Determine the (x, y) coordinate at the center of the cell enclosing the given text.  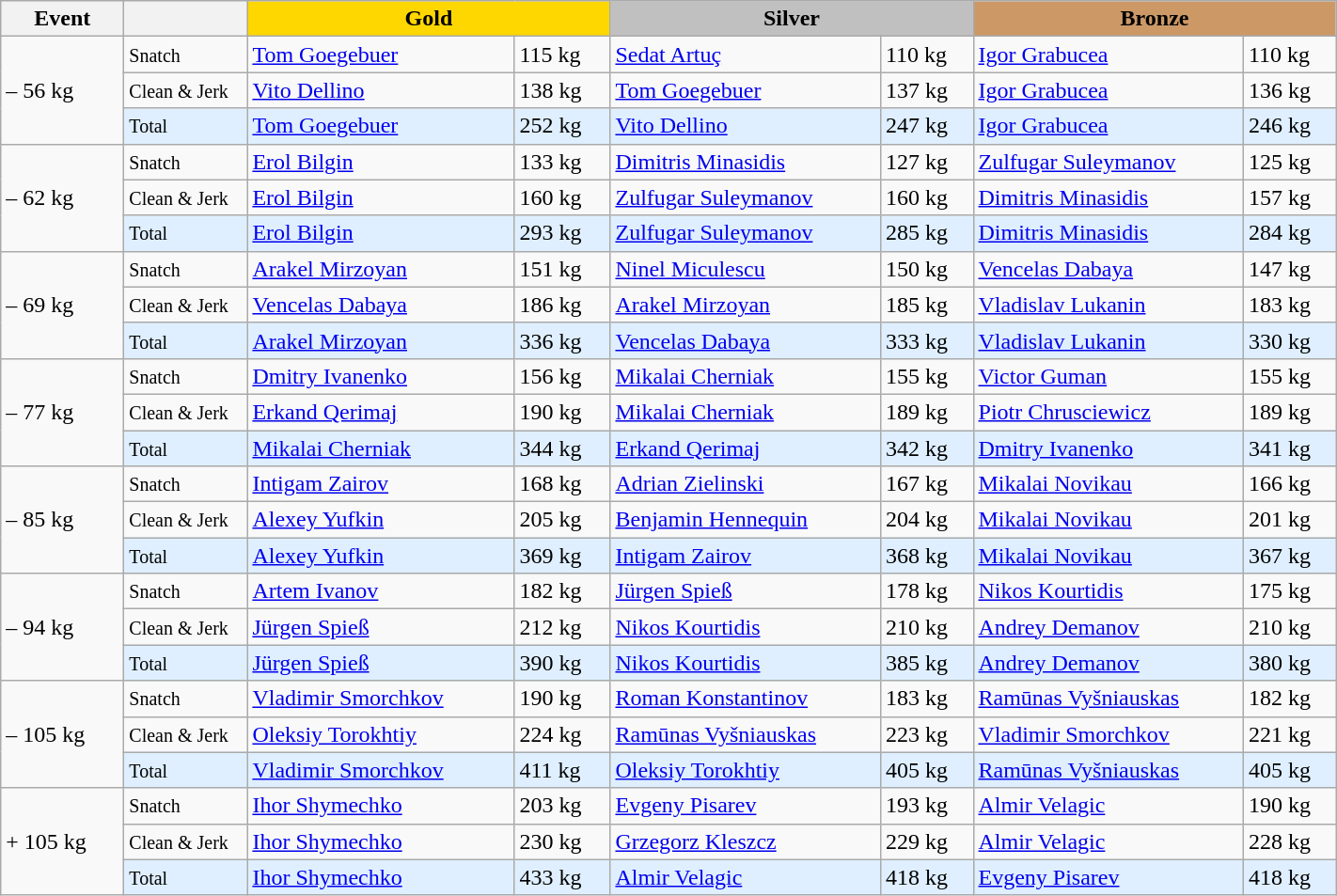
Victor Guman (1108, 376)
368 kg (927, 556)
203 kg (562, 806)
151 kg (562, 269)
166 kg (1290, 484)
228 kg (1290, 841)
Roman Konstantinov (745, 699)
333 kg (927, 340)
341 kg (1290, 448)
Artem Ivanov (381, 591)
137 kg (927, 90)
411 kg (562, 770)
342 kg (927, 448)
185 kg (927, 305)
247 kg (927, 126)
284 kg (1290, 233)
– 94 kg (62, 627)
127 kg (927, 162)
201 kg (1290, 520)
221 kg (1290, 734)
157 kg (1290, 197)
Grzegorz Kleszcz (745, 841)
229 kg (927, 841)
367 kg (1290, 556)
380 kg (1290, 663)
252 kg (562, 126)
136 kg (1290, 90)
205 kg (562, 520)
330 kg (1290, 340)
224 kg (562, 734)
285 kg (927, 233)
– 62 kg (62, 197)
150 kg (927, 269)
Bronze (1155, 19)
336 kg (562, 340)
178 kg (927, 591)
186 kg (562, 305)
– 105 kg (62, 734)
+ 105 kg (62, 841)
344 kg (562, 448)
293 kg (562, 233)
Benjamin Hennequin (745, 520)
168 kg (562, 484)
230 kg (562, 841)
Piotr Chrusciewicz (1108, 412)
156 kg (562, 376)
175 kg (1290, 591)
– 85 kg (62, 520)
– 56 kg (62, 90)
193 kg (927, 806)
– 77 kg (62, 412)
Adrian Zielinski (745, 484)
– 69 kg (62, 305)
115 kg (562, 55)
204 kg (927, 520)
223 kg (927, 734)
369 kg (562, 556)
147 kg (1290, 269)
Event (62, 19)
167 kg (927, 484)
133 kg (562, 162)
Silver (792, 19)
Sedat Artuç (745, 55)
385 kg (927, 663)
Ninel Miculescu (745, 269)
Gold (429, 19)
125 kg (1290, 162)
138 kg (562, 90)
433 kg (562, 877)
390 kg (562, 663)
246 kg (1290, 126)
212 kg (562, 627)
